Locate the cell with the specified text and output its [X, Y] center coordinate. 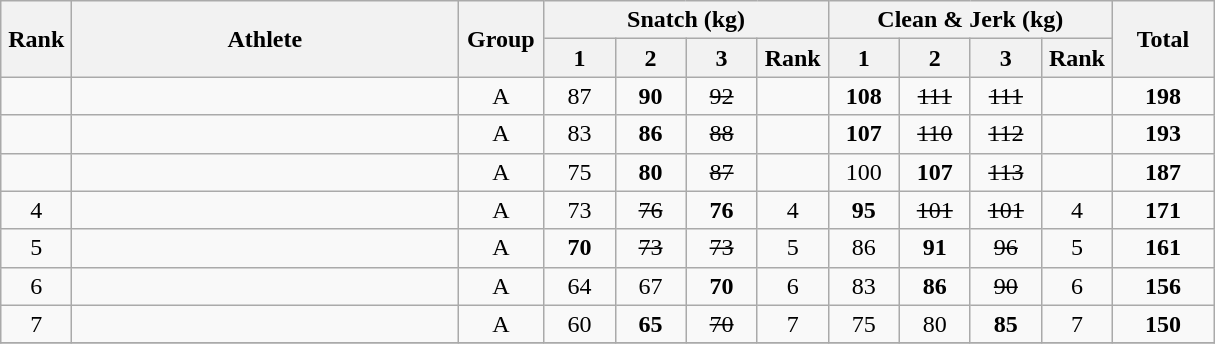
198 [1162, 96]
85 [1006, 324]
92 [722, 96]
100 [864, 172]
67 [650, 286]
108 [864, 96]
171 [1162, 210]
60 [580, 324]
Snatch (kg) [686, 20]
112 [1006, 134]
65 [650, 324]
150 [1162, 324]
64 [580, 286]
156 [1162, 286]
Athlete [265, 39]
95 [864, 210]
110 [934, 134]
187 [1162, 172]
113 [1006, 172]
88 [722, 134]
96 [1006, 248]
161 [1162, 248]
91 [934, 248]
Total [1162, 39]
193 [1162, 134]
Clean & Jerk (kg) [970, 20]
Group [501, 39]
